Output the (x, y) coordinate of the center of the cell containing the given text.  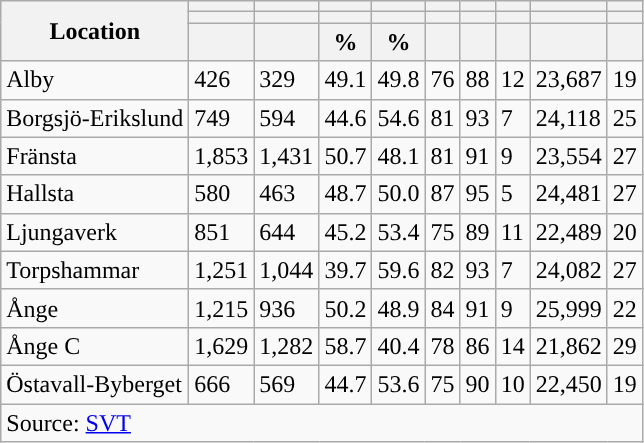
580 (222, 194)
20 (624, 232)
Östavall-Byberget (95, 384)
Ljungaverk (95, 232)
1,044 (286, 270)
50.0 (398, 194)
23,554 (568, 156)
1,853 (222, 156)
84 (442, 308)
1,431 (286, 156)
14 (512, 346)
1,251 (222, 270)
88 (478, 80)
24,481 (568, 194)
44.6 (346, 118)
49.1 (346, 80)
54.6 (398, 118)
40.4 (398, 346)
Location (95, 31)
95 (478, 194)
39.7 (346, 270)
10 (512, 384)
23,687 (568, 80)
58.7 (346, 346)
21,862 (568, 346)
Torpshammar (95, 270)
1,215 (222, 308)
Ånge (95, 308)
426 (222, 80)
82 (442, 270)
48.1 (398, 156)
24,082 (568, 270)
Hallsta (95, 194)
50.7 (346, 156)
49.8 (398, 80)
851 (222, 232)
Alby (95, 80)
22,489 (568, 232)
22 (624, 308)
11 (512, 232)
329 (286, 80)
24,118 (568, 118)
44.7 (346, 384)
48.7 (346, 194)
Ånge C (95, 346)
Borgsjö-Erikslund (95, 118)
90 (478, 384)
45.2 (346, 232)
29 (624, 346)
76 (442, 80)
89 (478, 232)
644 (286, 232)
50.2 (346, 308)
78 (442, 346)
22,450 (568, 384)
666 (222, 384)
53.4 (398, 232)
12 (512, 80)
48.9 (398, 308)
86 (478, 346)
594 (286, 118)
1,629 (222, 346)
569 (286, 384)
87 (442, 194)
25,999 (568, 308)
25 (624, 118)
Source: SVT (322, 423)
936 (286, 308)
5 (512, 194)
Fränsta (95, 156)
749 (222, 118)
59.6 (398, 270)
1,282 (286, 346)
53.6 (398, 384)
463 (286, 194)
